Search for the cell housing the specified text and yield its (x, y) center coordinate. 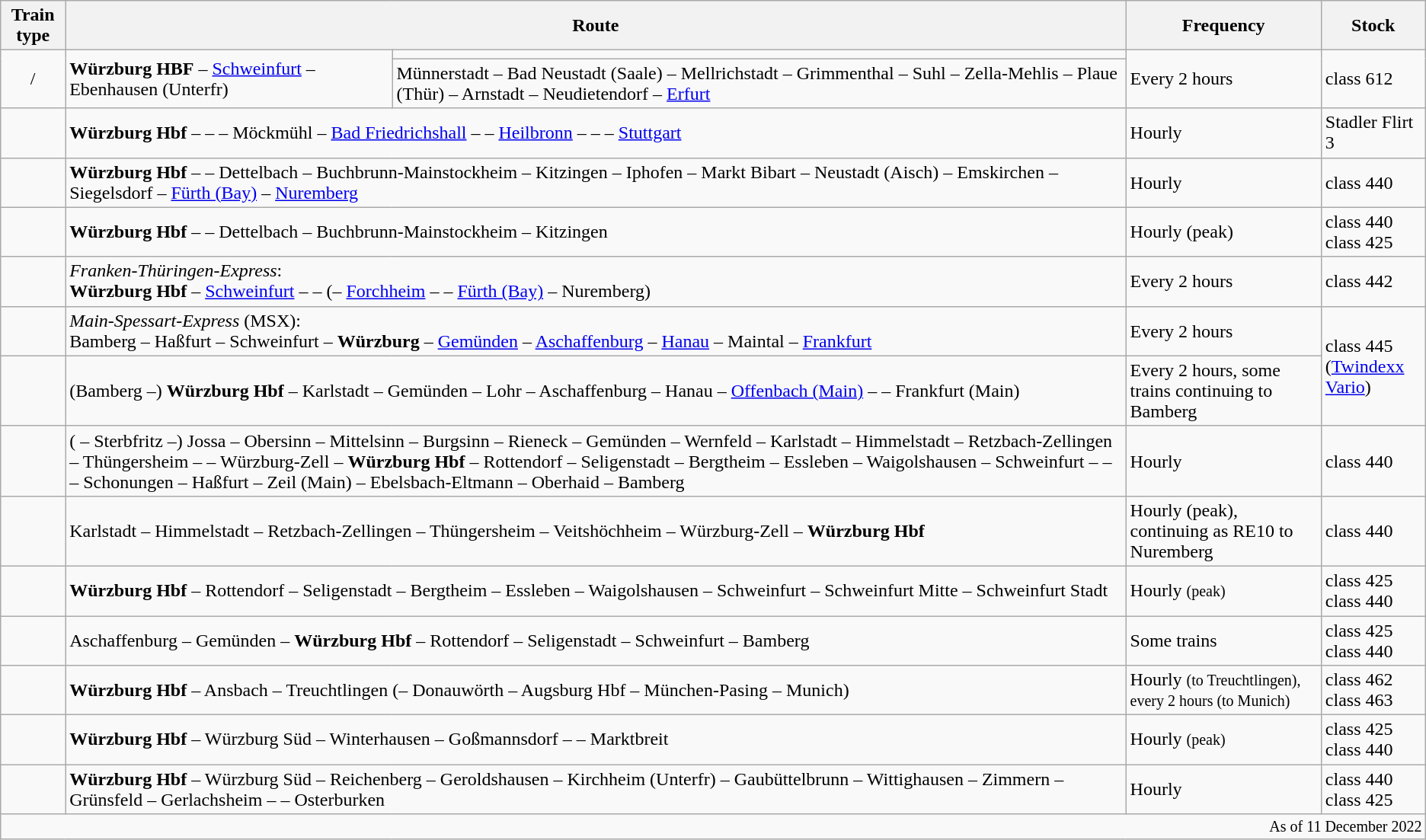
Aschaffenburg – Gemünden – Würzburg Hbf – Rottendorf – Seligenstadt – Schweinfurt – Bamberg (596, 640)
Some trains (1223, 640)
Stock (1373, 26)
Franken-Thüringen-Express:Würzburg Hbf – Schweinfurt – – (– Forchheim – – Fürth (Bay) – Nuremberg) (596, 282)
Würzburg Hbf – Rottendorf – Seligenstadt – Bergtheim – Essleben – Waigolshausen – Schweinfurt – Schweinfurt Mitte – Schweinfurt Stadt (596, 591)
Würzburg Hbf – – – Möckmühl – Bad Friedrichshall – – Heilbronn – – – Stuttgart (596, 133)
class 462class 463 (1373, 690)
Würzburg Hbf – – Dettelbach – Buchbrunn-Mainstockheim – Kitzingen (596, 232)
Route (596, 26)
Main-Spessart-Express (MSX):Bamberg – Haßfurt – Schweinfurt – Würzburg – Gemünden – Aschaffenburg – Hanau – Maintal – Frankfurt (596, 331)
Münnerstadt – Bad Neustadt (Saale) – Mellrichstadt – Grimmenthal – Suhl – Zella-Mehlis – Plaue (Thür) – Arnstadt – Neudietendorf – Erfurt (759, 84)
Frequency (1223, 26)
Stadler Flirt 3 (1373, 133)
class 612 (1373, 79)
(Bamberg –) Würzburg Hbf – Karlstadt – Gemünden – Lohr – Aschaffenburg – Hanau – Offenbach (Main) – – Frankfurt (Main) (596, 391)
Hourly (to Treuchtlingen), every 2 hours (to Munich) (1223, 690)
Würzburg Hbf – Würzburg Süd – Winterhausen – Goßmannsdorf – – Marktbreit (596, 740)
Karlstadt – Himmelstadt – Retzbach-Zellingen – Thüngersheim – Veitshöchheim – Würzburg-Zell – Würzburg Hbf (596, 531)
/ (34, 79)
Würzburg HBF – Schweinfurt – Ebenhausen (Unterfr) (229, 79)
Train type (34, 26)
As of 11 December 2022 (713, 827)
Hourly (peak), continuing as RE10 to Nuremberg (1223, 531)
class 445(Twindexx Vario) (1373, 366)
class 442 (1373, 282)
Würzburg Hbf – Ansbach – Treuchtlingen (– Donauwörth – Augsburg Hbf – München-Pasing – Munich) (596, 690)
Every 2 hours, some trains continuing to Bamberg (1223, 391)
